From the cell containing the given text, extract its center point as [X, Y] coordinate. 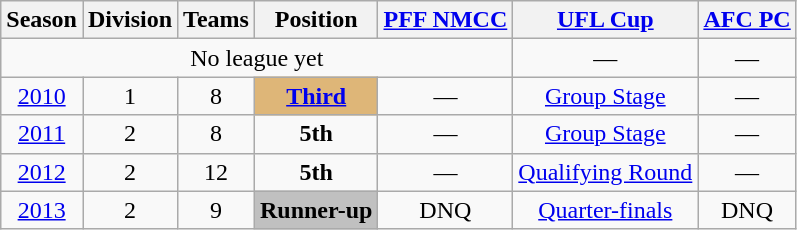
2011 [42, 134]
9 [216, 210]
2012 [42, 172]
UFL Cup [606, 20]
PFF NMCC [446, 20]
Teams [216, 20]
Quarter-finals [606, 210]
No league yet [257, 58]
2010 [42, 96]
Qualifying Round [606, 172]
2013 [42, 210]
Runner-up [316, 210]
1 [130, 96]
Position [316, 20]
Season [42, 20]
Division [130, 20]
AFC PC [747, 20]
12 [216, 172]
Third [316, 96]
